Output the (X, Y) coordinate of the center of the cell containing the given text.  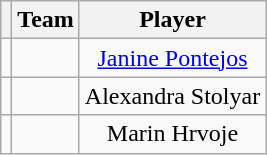
Marin Hrvoje (172, 134)
Alexandra Stolyar (172, 96)
Team (46, 20)
Janine Pontejos (172, 58)
Player (172, 20)
